Extract the (X, Y) coordinate from the center of the cell holding the provided text.  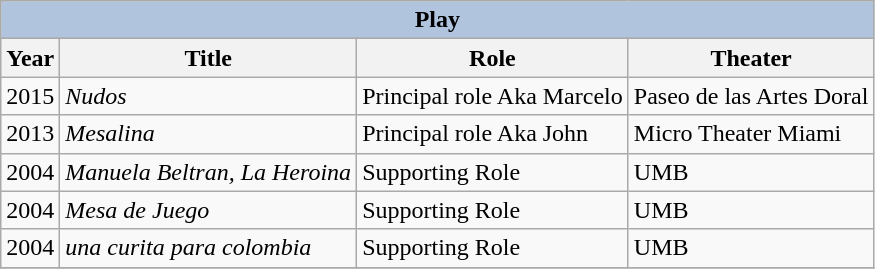
una curita para colombia (208, 248)
Role (493, 58)
2013 (30, 134)
Nudos (208, 96)
Micro Theater Miami (751, 134)
Mesalina (208, 134)
Paseo de las Artes Doral (751, 96)
Principal role Aka John (493, 134)
2015 (30, 96)
Principal role Aka Marcelo (493, 96)
Mesa de Juego (208, 210)
Play (438, 20)
Theater (751, 58)
Manuela Beltran, La Heroina (208, 172)
Title (208, 58)
Year (30, 58)
